Scan for the cell matching the given text and deliver its (X, Y) coordinate at center. 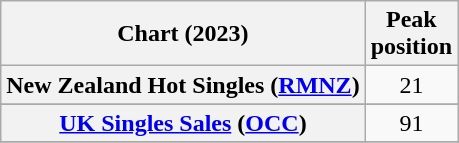
91 (411, 123)
UK Singles Sales (OCC) (183, 123)
Chart (2023) (183, 34)
Peakposition (411, 34)
New Zealand Hot Singles (RMNZ) (183, 85)
21 (411, 85)
